Extract the (x, y) coordinate from the center of the cell holding the provided text.  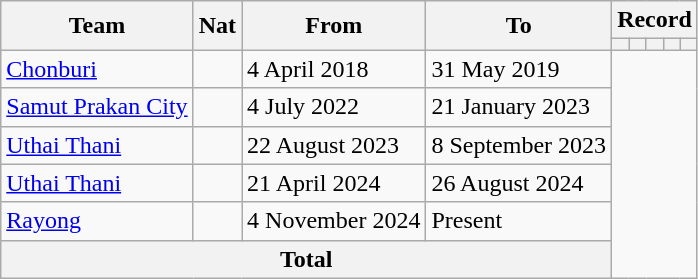
4 November 2024 (334, 221)
4 July 2022 (334, 107)
Present (519, 221)
26 August 2024 (519, 183)
21 January 2023 (519, 107)
Total (306, 259)
21 April 2024 (334, 183)
Record (655, 20)
From (334, 26)
Samut Prakan City (97, 107)
31 May 2019 (519, 69)
22 August 2023 (334, 145)
Team (97, 26)
Nat (217, 26)
Rayong (97, 221)
To (519, 26)
8 September 2023 (519, 145)
4 April 2018 (334, 69)
Chonburi (97, 69)
